Find where the given text appears and provide that cell's center as (x, y) coordinate. 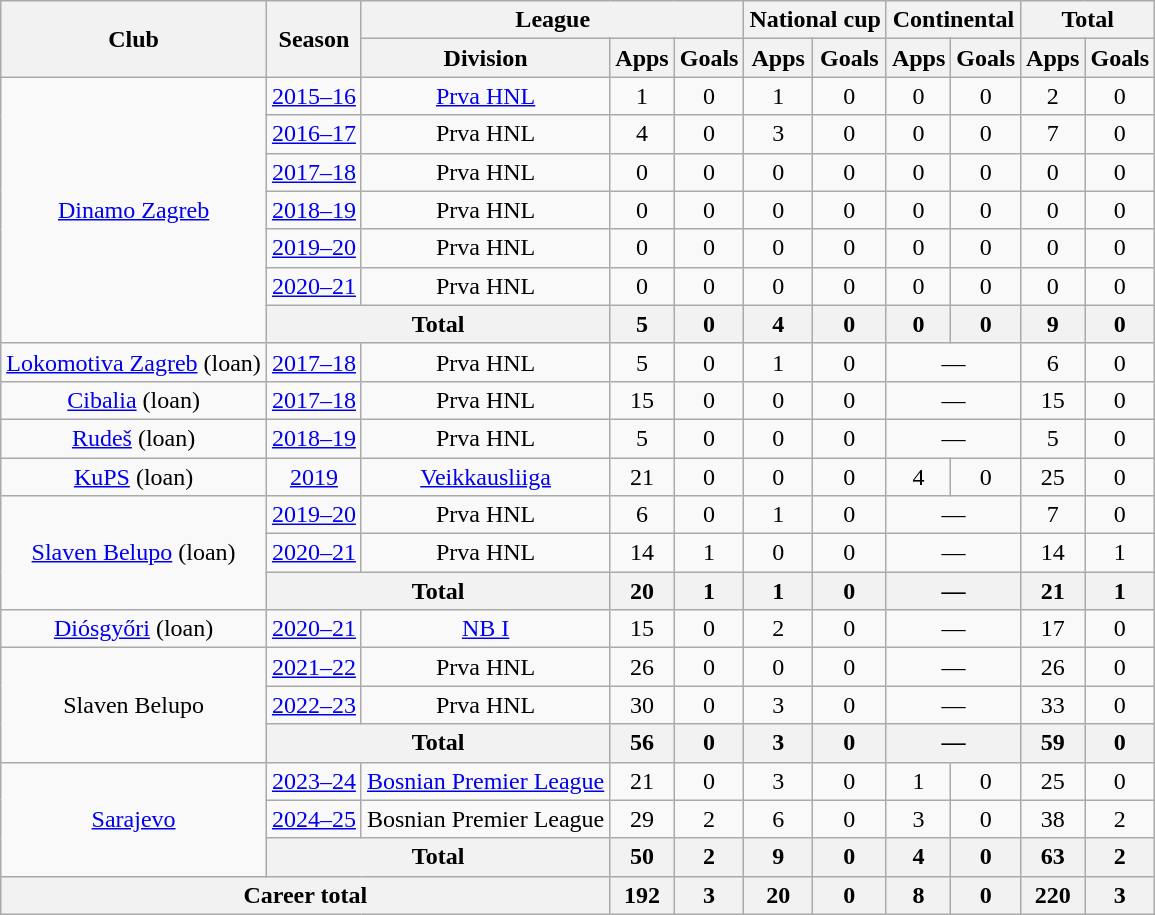
Veikkausliiga (485, 477)
Sarajevo (134, 819)
56 (642, 743)
2016–17 (314, 134)
Career total (306, 895)
Diósgyőri (loan) (134, 629)
2024–25 (314, 819)
Lokomotiva Zagreb (loan) (134, 362)
Slaven Belupo (134, 705)
2021–22 (314, 667)
63 (1053, 857)
2015–16 (314, 96)
220 (1053, 895)
17 (1053, 629)
59 (1053, 743)
Slaven Belupo (loan) (134, 553)
8 (918, 895)
League (552, 20)
33 (1053, 705)
2019 (314, 477)
Rudeš (loan) (134, 438)
29 (642, 819)
KuPS (loan) (134, 477)
Continental (953, 20)
2022–23 (314, 705)
30 (642, 705)
192 (642, 895)
National cup (815, 20)
NB I (485, 629)
2023–24 (314, 781)
Division (485, 58)
Club (134, 39)
Season (314, 39)
50 (642, 857)
Cibalia (loan) (134, 400)
Dinamo Zagreb (134, 210)
38 (1053, 819)
